Find where the given text appears and provide that cell's center as (X, Y) coordinate. 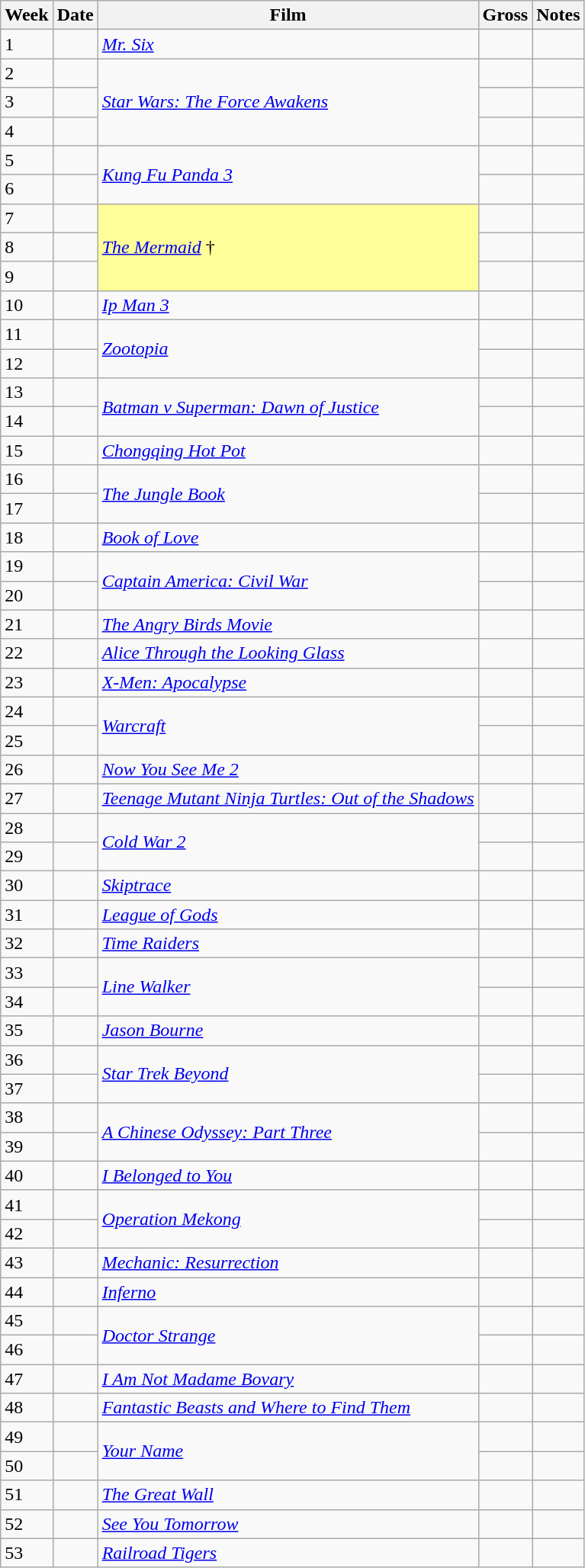
Now You See Me 2 (288, 769)
6 (27, 189)
19 (27, 566)
51 (27, 1495)
Star Wars: The Force Awakens (288, 102)
26 (27, 769)
38 (27, 1117)
20 (27, 595)
Alice Through the Looking Glass (288, 653)
9 (27, 276)
7 (27, 218)
25 (27, 740)
40 (27, 1175)
Skiptrace (288, 886)
11 (27, 334)
The Great Wall (288, 1495)
48 (27, 1408)
52 (27, 1524)
Cold War 2 (288, 842)
Railroad Tigers (288, 1553)
Mr. Six (288, 44)
Week (27, 15)
50 (27, 1466)
Notes (558, 15)
29 (27, 857)
Star Trek Beyond (288, 1074)
Kung Fu Panda 3 (288, 175)
The Jungle Book (288, 494)
A Chinese Odyssey: Part Three (288, 1132)
Jason Bourne (288, 1031)
Gross (505, 15)
33 (27, 973)
35 (27, 1031)
31 (27, 915)
37 (27, 1089)
14 (27, 422)
Fantastic Beasts and Where to Find Them (288, 1408)
Zootopia (288, 348)
21 (27, 624)
43 (27, 1262)
53 (27, 1553)
Line Walker (288, 987)
49 (27, 1437)
28 (27, 827)
17 (27, 508)
1 (27, 44)
Teenage Mutant Ninja Turtles: Out of the Shadows (288, 798)
13 (27, 393)
Warcraft (288, 726)
36 (27, 1060)
Mechanic: Resurrection (288, 1262)
41 (27, 1204)
24 (27, 711)
8 (27, 247)
5 (27, 160)
Batman v Superman: Dawn of Justice (288, 407)
42 (27, 1233)
34 (27, 1002)
12 (27, 364)
Operation Mekong (288, 1219)
Your Name (288, 1451)
I Belonged to You (288, 1175)
The Mermaid † (288, 247)
47 (27, 1379)
I Am Not Madame Bovary (288, 1379)
Book of Love (288, 537)
Time Raiders (288, 944)
Captain America: Civil War (288, 581)
League of Gods (288, 915)
30 (27, 886)
16 (27, 479)
44 (27, 1292)
15 (27, 451)
3 (27, 102)
Chongqing Hot Pot (288, 451)
See You Tomorrow (288, 1524)
10 (27, 305)
X-Men: Apocalypse (288, 682)
39 (27, 1146)
Date (75, 15)
Inferno (288, 1292)
Ip Man 3 (288, 305)
The Angry Birds Movie (288, 624)
45 (27, 1321)
Film (288, 15)
32 (27, 944)
Doctor Strange (288, 1336)
23 (27, 682)
18 (27, 537)
46 (27, 1350)
2 (27, 73)
4 (27, 131)
27 (27, 798)
22 (27, 653)
